Determine the (x, y) coordinate at the center of the cell enclosing the given text.  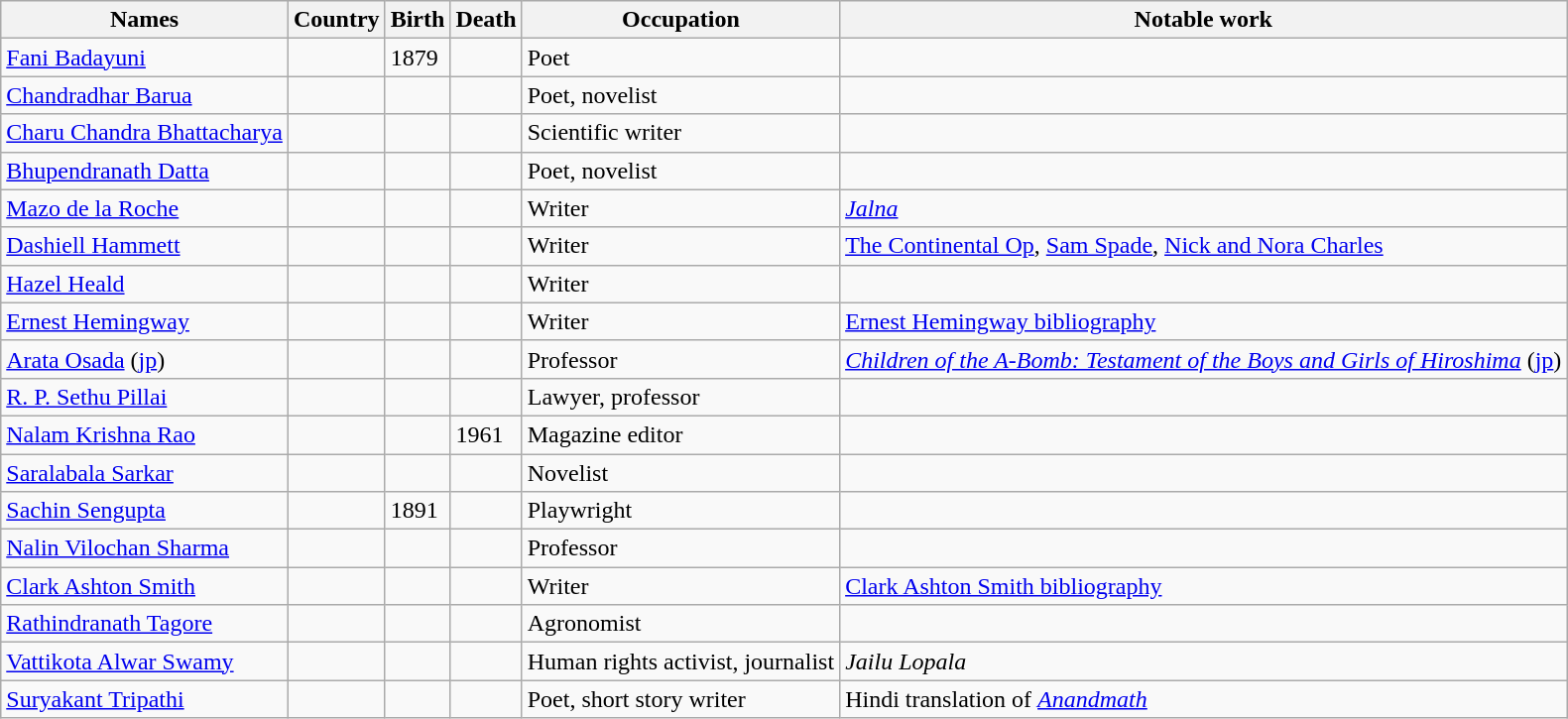
Poet (680, 58)
Hazel Heald (145, 284)
Charu Chandra Bhattacharya (145, 133)
1961 (486, 434)
Rathindranath Tagore (145, 624)
Clark Ashton Smith bibliography (1204, 586)
Playwright (680, 511)
Agronomist (680, 624)
Poet, short story writer (680, 699)
Notable work (1204, 20)
Jailu Lopala (1204, 661)
Hindi translation of Anandmath (1204, 699)
Nalam Krishna Rao (145, 434)
Nalin Vilochan Sharma (145, 548)
Scientific writer (680, 133)
Birth (418, 20)
Sachin Sengupta (145, 511)
Jalna (1204, 208)
1879 (418, 58)
1891 (418, 511)
Vattikota Alwar Swamy (145, 661)
Dashiell Hammett (145, 246)
Arata Osada (jp) (145, 359)
Death (486, 20)
Children of the A-Bomb: Testament of the Boys and Girls of Hiroshima (jp) (1204, 359)
Ernest Hemingway (145, 321)
Saralabala Sarkar (145, 473)
Occupation (680, 20)
Chandradhar Barua (145, 95)
Suryakant Tripathi (145, 699)
Mazo de la Roche (145, 208)
Bhupendranath Datta (145, 171)
Novelist (680, 473)
R. P. Sethu Pillai (145, 397)
Ernest Hemingway bibliography (1204, 321)
Names (145, 20)
Clark Ashton Smith (145, 586)
Fani Badayuni (145, 58)
Human rights activist, journalist (680, 661)
Magazine editor (680, 434)
Lawyer, professor (680, 397)
Country (336, 20)
The Continental Op, Sam Spade, Nick and Nora Charles (1204, 246)
